Find where the given text appears and provide that cell's center as [x, y] coordinate. 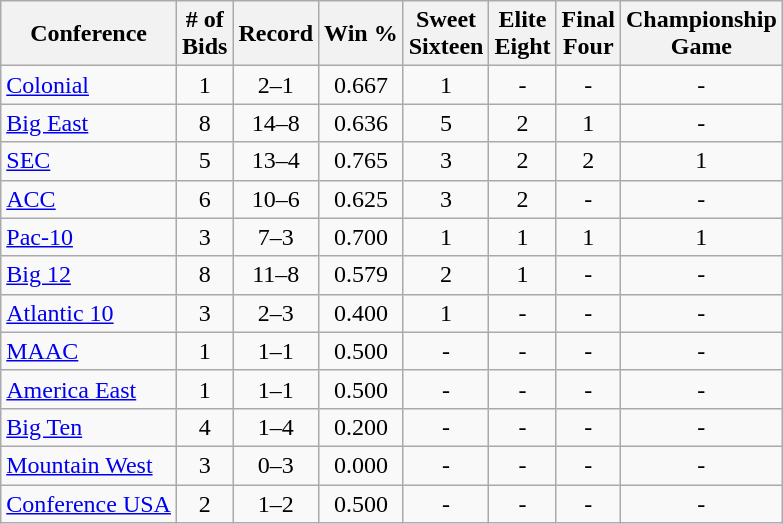
Big East [89, 123]
2–1 [276, 85]
Championship Game [701, 34]
0.400 [362, 313]
1–4 [276, 427]
Win % [362, 34]
0.000 [362, 465]
14–8 [276, 123]
Atlantic 10 [89, 313]
Pac-10 [89, 237]
ACC [89, 199]
Colonial [89, 85]
Conference [89, 34]
0.625 [362, 199]
MAAC [89, 351]
Big Ten [89, 427]
Elite Eight [522, 34]
Sweet Sixteen [446, 34]
Conference USA [89, 503]
0.636 [362, 123]
10–6 [276, 199]
7–3 [276, 237]
1–2 [276, 503]
6 [204, 199]
SEC [89, 161]
America East [89, 389]
2–3 [276, 313]
Record [276, 34]
0.765 [362, 161]
Final Four [588, 34]
0.200 [362, 427]
0.579 [362, 275]
# of Bids [204, 34]
Big 12 [89, 275]
Mountain West [89, 465]
0.700 [362, 237]
0.667 [362, 85]
0–3 [276, 465]
4 [204, 427]
13–4 [276, 161]
11–8 [276, 275]
